Pinpoint the cell where the given text exists, returning its (x, y) midpoint coordinate. 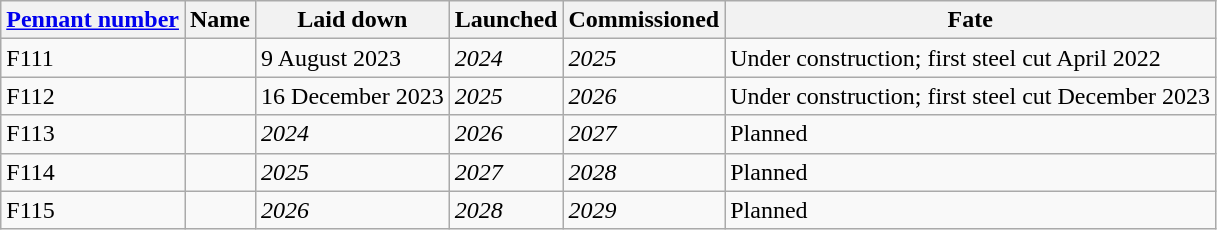
Launched (506, 20)
Under construction; first steel cut April 2022 (970, 58)
Commissioned (644, 20)
16 December 2023 (353, 96)
9 August 2023 (353, 58)
F112 (93, 96)
2029 (644, 210)
Pennant number (93, 20)
F113 (93, 134)
Under construction; first steel cut December 2023 (970, 96)
Laid down (353, 20)
F115 (93, 210)
Fate (970, 20)
F114 (93, 172)
F111 (93, 58)
Name (220, 20)
